Output the [x, y] coordinate of the center of the cell containing the given text.  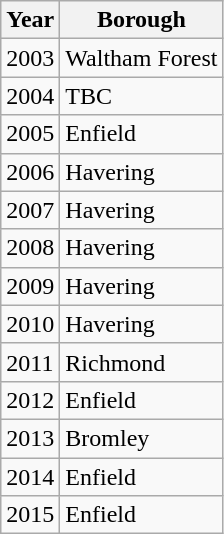
2007 [30, 210]
2012 [30, 400]
2010 [30, 324]
2003 [30, 58]
Waltham Forest [142, 58]
2004 [30, 96]
Bromley [142, 438]
2013 [30, 438]
2011 [30, 362]
2009 [30, 286]
2006 [30, 172]
2014 [30, 477]
2008 [30, 248]
Richmond [142, 362]
Year [30, 20]
TBC [142, 96]
2005 [30, 134]
Borough [142, 20]
2015 [30, 515]
